Return [X, Y] of the center of cell containing provided text 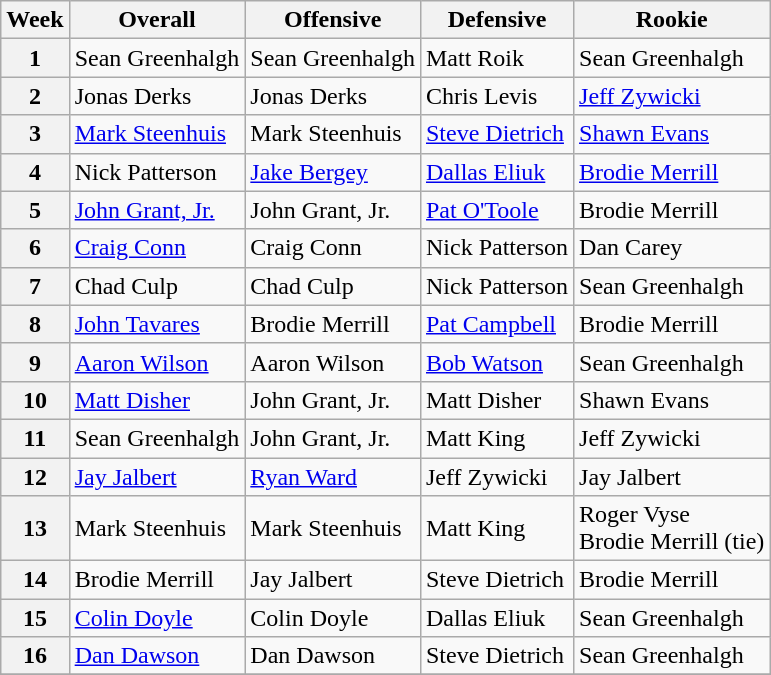
9 [35, 362]
12 [35, 477]
Offensive [333, 20]
Week [35, 20]
10 [35, 400]
14 [35, 580]
16 [35, 656]
7 [35, 286]
8 [35, 324]
Rookie [672, 20]
4 [35, 172]
Defensive [496, 20]
Overall [157, 20]
Bob Watson [496, 362]
15 [35, 618]
5 [35, 210]
Pat O'Toole [496, 210]
Matt Roik [496, 58]
2 [35, 96]
Roger VyseBrodie Merrill (tie) [672, 528]
Jake Bergey [333, 172]
3 [35, 134]
Ryan Ward [333, 477]
Chris Levis [496, 96]
11 [35, 438]
13 [35, 528]
Dan Carey [672, 248]
John Tavares [157, 324]
1 [35, 58]
6 [35, 248]
Pat Campbell [496, 324]
